Search for the cell housing the specified text and yield its [X, Y] center coordinate. 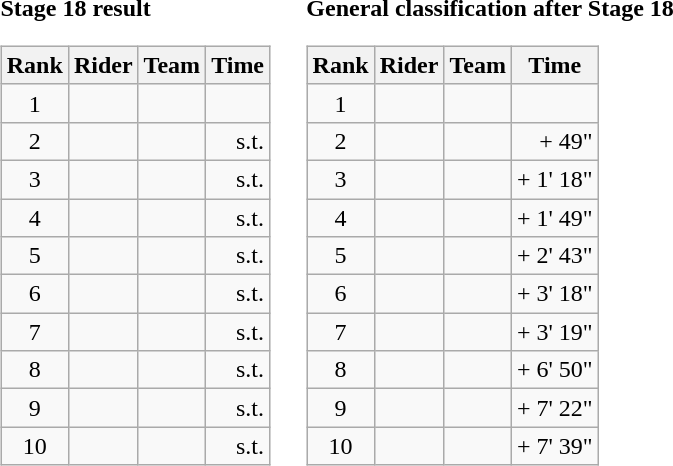
+ 2' 43" [554, 256]
+ 1' 18" [554, 179]
+ 3' 18" [554, 294]
+ 7' 22" [554, 408]
+ 49" [554, 141]
+ 6' 50" [554, 370]
+ 1' 49" [554, 217]
+ 7' 39" [554, 446]
+ 3' 19" [554, 332]
